Search for the cell housing the specified text and yield its (x, y) center coordinate. 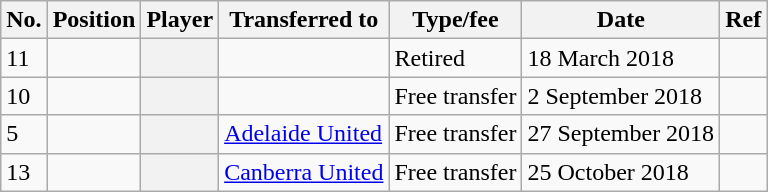
Adelaide United (304, 134)
Type/fee (456, 20)
18 March 2018 (621, 58)
Date (621, 20)
Transferred to (304, 20)
Retired (456, 58)
No. (24, 20)
25 October 2018 (621, 172)
Ref (744, 20)
Player (180, 20)
27 September 2018 (621, 134)
Canberra United (304, 172)
11 (24, 58)
13 (24, 172)
2 September 2018 (621, 96)
5 (24, 134)
Position (94, 20)
10 (24, 96)
